Scan for the cell matching the given text and deliver its (x, y) coordinate at center. 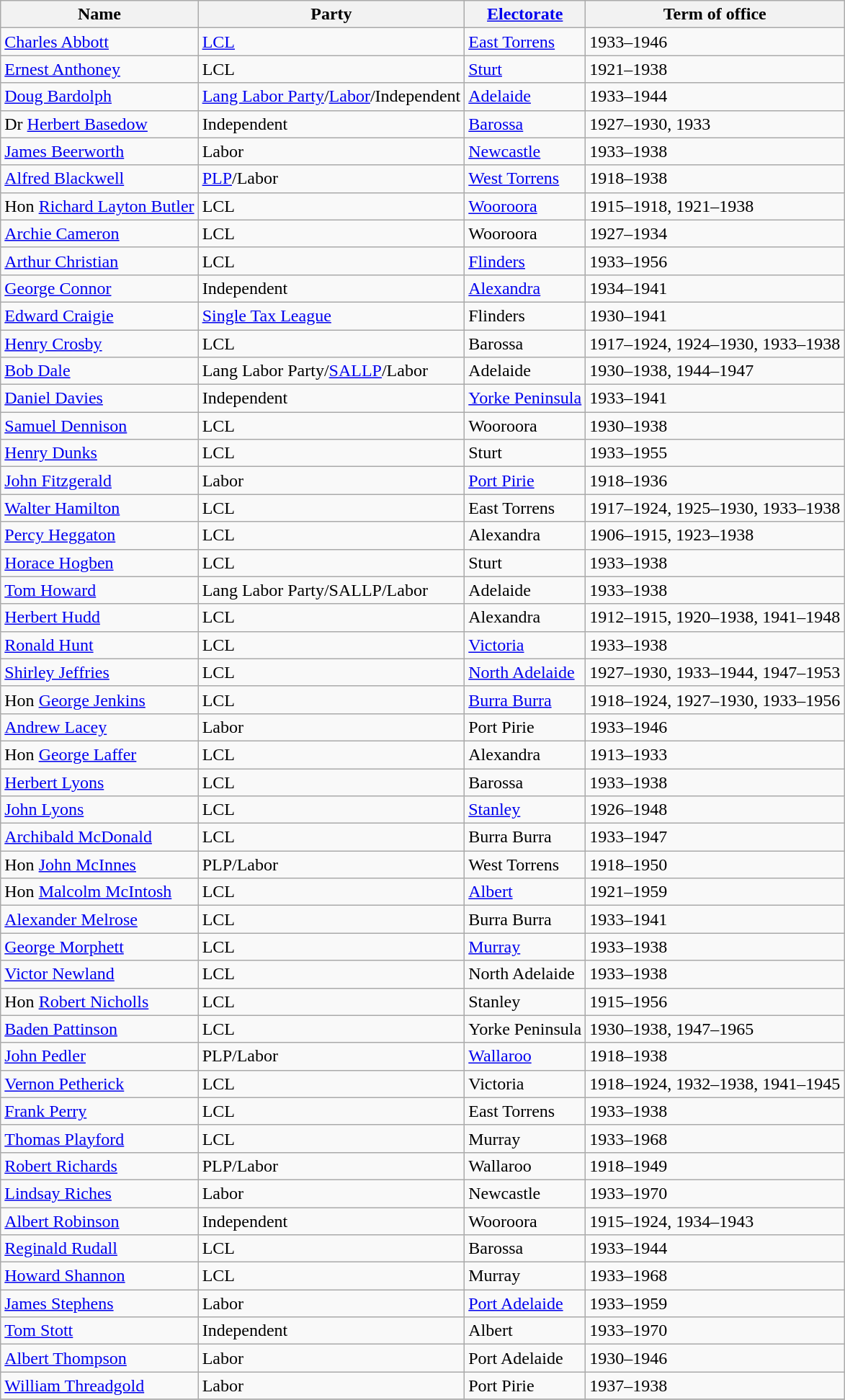
William Threadgold (99, 1386)
Robert Richards (99, 1166)
1921–1938 (715, 69)
Tom Stott (99, 1331)
Howard Shannon (99, 1276)
Alexander Melrose (99, 919)
John Lyons (99, 810)
Shirley Jeffries (99, 672)
1918–1936 (715, 481)
Archibald McDonald (99, 837)
1930–1941 (715, 316)
1927–1934 (715, 233)
Name (99, 14)
Lang Labor Party/Labor/Independent (331, 97)
Percy Heggaton (99, 535)
George Connor (99, 288)
1926–1948 (715, 810)
1933–1955 (715, 453)
1934–1941 (715, 288)
George Morphett (99, 947)
1918–1924, 1927–1930, 1933–1956 (715, 700)
1915–1956 (715, 1002)
Daniel Davies (99, 398)
1937–1938 (715, 1386)
Herbert Hudd (99, 617)
1933–1956 (715, 261)
Doug Bardolph (99, 97)
1918–1949 (715, 1166)
Alfred Blackwell (99, 179)
Horace Hogben (99, 563)
Hon George Jenkins (99, 700)
1915–1924, 1934–1943 (715, 1221)
Victor Newland (99, 974)
Hon Richard Layton Butler (99, 206)
Ronald Hunt (99, 645)
1906–1915, 1923–1938 (715, 535)
Baden Pattinson (99, 1029)
Reginald Rudall (99, 1249)
John Fitzgerald (99, 481)
Lindsay Riches (99, 1193)
Charles Abbott (99, 42)
1930–1938, 1944–1947 (715, 371)
Andrew Lacey (99, 727)
Bob Dale (99, 371)
1930–1946 (715, 1358)
1913–1933 (715, 754)
Vernon Petherick (99, 1084)
1927–1930, 1933–1944, 1947–1953 (715, 672)
1915–1918, 1921–1938 (715, 206)
Hon John McInnes (99, 865)
1930–1938 (715, 426)
Walter Hamilton (99, 508)
Hon Malcolm McIntosh (99, 892)
James Beerworth (99, 151)
1918–1950 (715, 865)
Electorate (525, 14)
Term of office (715, 14)
Henry Dunks (99, 453)
1927–1930, 1933 (715, 124)
1921–1959 (715, 892)
1930–1938, 1947–1965 (715, 1029)
Samuel Dennison (99, 426)
Ernest Anthoney (99, 69)
1917–1924, 1925–1930, 1933–1938 (715, 508)
Albert Robinson (99, 1221)
Herbert Lyons (99, 782)
Albert Thompson (99, 1358)
Frank Perry (99, 1111)
1918–1924, 1932–1938, 1941–1945 (715, 1084)
Henry Crosby (99, 344)
Hon George Laffer (99, 754)
Hon Robert Nicholls (99, 1002)
Single Tax League (331, 316)
1933–1947 (715, 837)
Arthur Christian (99, 261)
Thomas Playford (99, 1138)
Edward Craigie (99, 316)
James Stephens (99, 1303)
1912–1915, 1920–1938, 1941–1948 (715, 617)
Dr Herbert Basedow (99, 124)
1933–1959 (715, 1303)
Archie Cameron (99, 233)
John Pedler (99, 1056)
1917–1924, 1924–1930, 1933–1938 (715, 344)
Party (331, 14)
Tom Howard (99, 590)
